Extract the (x, y) coordinate from the center of the cell holding the provided text.  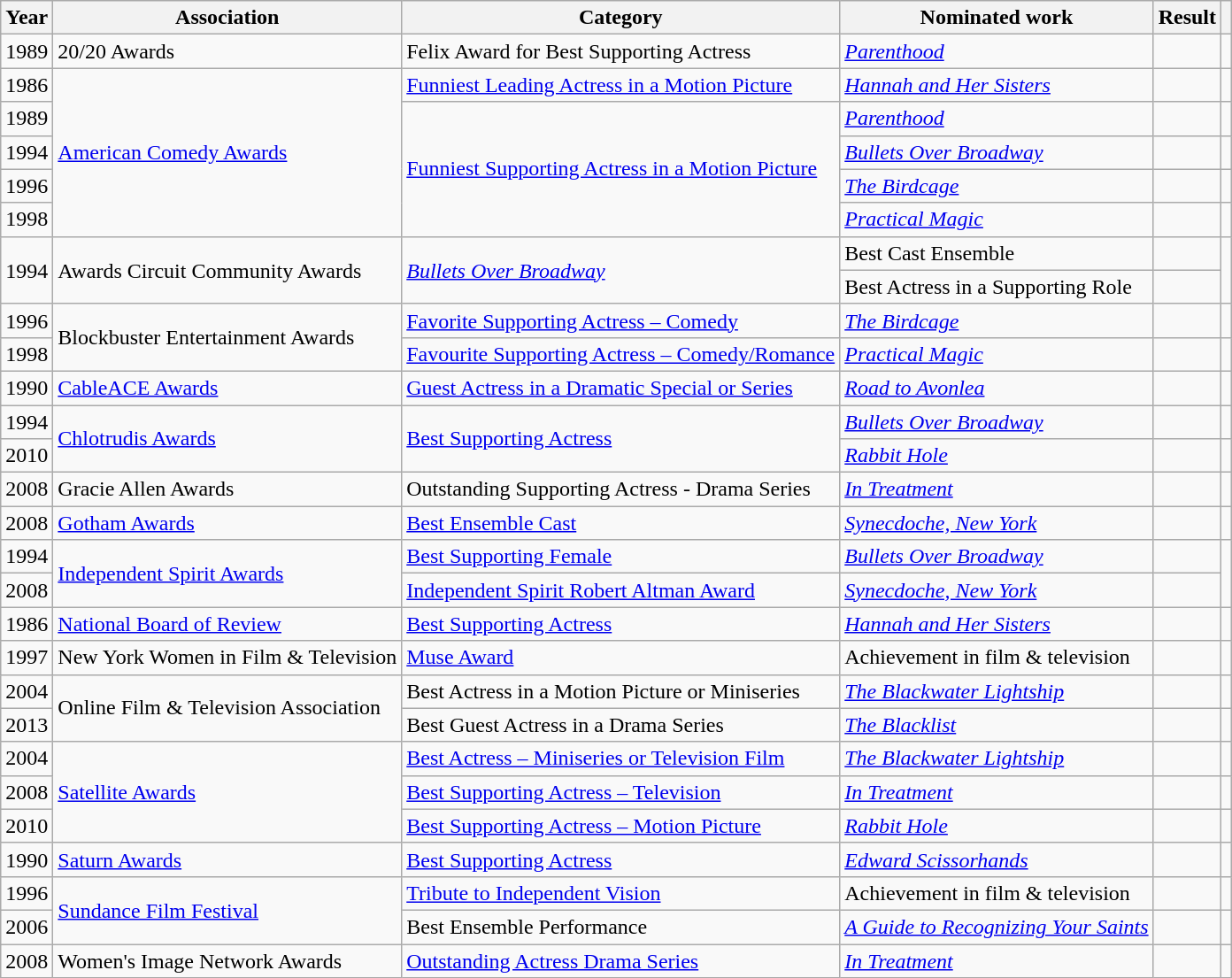
Chlotrudis Awards (227, 439)
Favourite Supporting Actress – Comedy/Romance (621, 354)
The Blacklist (997, 725)
Best Supporting Actress – Television (621, 792)
Tribute to Independent Vision (621, 893)
Outstanding Actress Drama Series (621, 960)
Felix Award for Best Supporting Actress (621, 51)
American Comedy Awards (227, 152)
Best Cast Ensemble (997, 253)
Best Supporting Female (621, 557)
Best Ensemble Performance (621, 927)
Satellite Awards (227, 792)
Edward Scissorhands (997, 859)
Awards Circuit Community Awards (227, 270)
Road to Avonlea (997, 388)
Funniest Leading Actress in a Motion Picture (621, 85)
Women's Image Network Awards (227, 960)
Best Guest Actress in a Drama Series (621, 725)
Outstanding Supporting Actress - Drama Series (621, 489)
Best Actress in a Supporting Role (997, 287)
Funniest Supporting Actress in a Motion Picture (621, 169)
Gotham Awards (227, 523)
Sundance Film Festival (227, 910)
Best Supporting Actress – Motion Picture (621, 826)
A Guide to Recognizing Your Saints (997, 927)
2006 (27, 927)
Muse Award (621, 658)
Blockbuster Entertainment Awards (227, 337)
Nominated work (997, 18)
Online Film & Television Association (227, 708)
Best Actress in a Motion Picture or Miniseries (621, 691)
1997 (27, 658)
Saturn Awards (227, 859)
Category (621, 18)
Association (227, 18)
Best Actress – Miniseries or Television Film (621, 759)
Year (27, 18)
CableACE Awards (227, 388)
Favorite Supporting Actress – Comedy (621, 320)
Gracie Allen Awards (227, 489)
New York Women in Film & Television (227, 658)
Independent Spirit Robert Altman Award (621, 590)
20/20 Awards (227, 51)
Result (1187, 18)
Best Ensemble Cast (621, 523)
National Board of Review (227, 624)
Guest Actress in a Dramatic Special or Series (621, 388)
2013 (27, 725)
Independent Spirit Awards (227, 574)
